Find where the given text appears and provide that cell's center as [X, Y] coordinate. 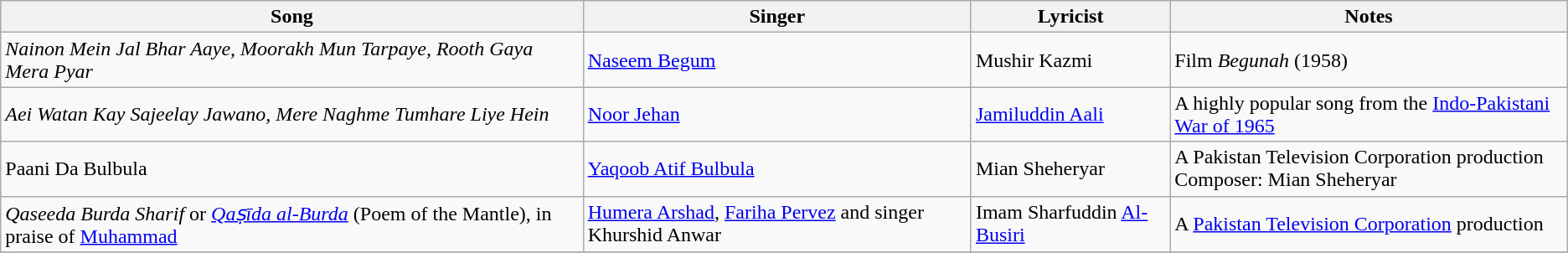
Aei Watan Kay Sajeelay Jawano, Mere Naghme Tumhare Liye Hein [291, 114]
Mian Sheheryar [1070, 169]
Jamiluddin Aali [1070, 114]
Paani Da Bulbula [291, 169]
Humera Arshad, Fariha Pervez and singer Khurshid Anwar [777, 225]
A Pakistan Television Corporation production [1369, 225]
Notes [1369, 17]
Nainon Mein Jal Bhar Aaye, Moorakh Mun Tarpaye, Rooth Gaya Mera Pyar [291, 60]
Song [291, 17]
Mushir Kazmi [1070, 60]
Singer [777, 17]
Noor Jehan [777, 114]
Film Begunah (1958) [1369, 60]
Imam Sharfuddin Al-Busiri [1070, 225]
Naseem Begum [777, 60]
A Pakistan Television Corporation productionComposer: Mian Sheheryar [1369, 169]
A highly popular song from the Indo-Pakistani War of 1965 [1369, 114]
Qaseeda Burda Sharif or Qaṣīda al-Burda (Poem of the Mantle), in praise of Muhammad [291, 225]
Yaqoob Atif Bulbula [777, 169]
Lyricist [1070, 17]
